Capture the cell that displays the provided text and extract its (x, y) central coordinate. 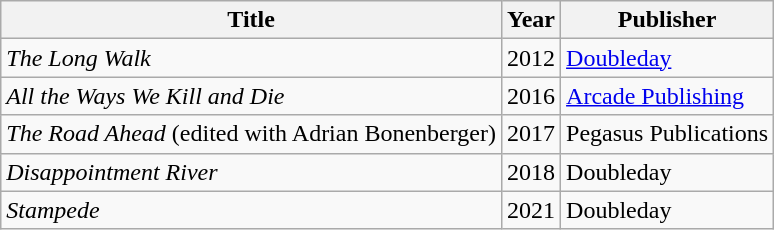
2012 (530, 58)
Pegasus Publications (668, 134)
Disappointment River (252, 172)
2016 (530, 96)
2017 (530, 134)
The Long Walk (252, 58)
Title (252, 20)
All the Ways We Kill and Die (252, 96)
Year (530, 20)
Stampede (252, 210)
Arcade Publishing (668, 96)
2018 (530, 172)
2021 (530, 210)
The Road Ahead (edited with Adrian Bonenberger) (252, 134)
Publisher (668, 20)
